Extract the (x, y) coordinate from the center of the cell holding the provided text.  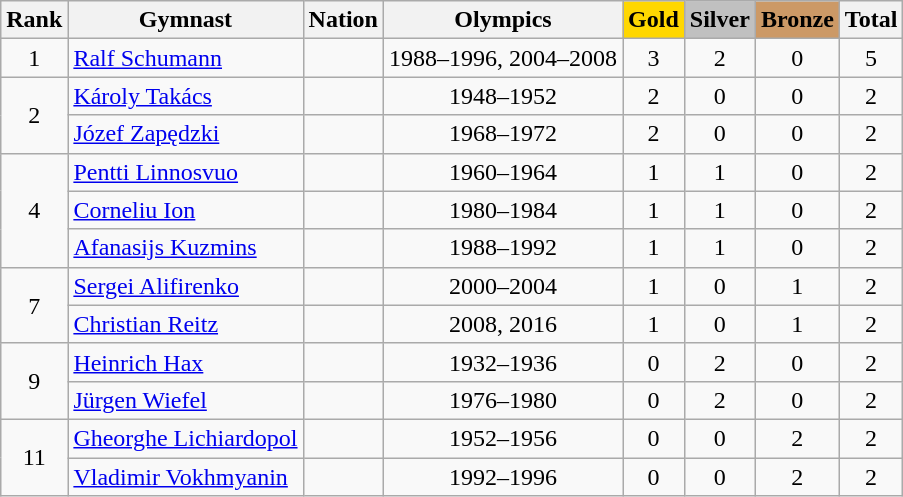
1960–1964 (502, 172)
9 (34, 381)
1948–1952 (502, 96)
Vladimir Vokhmyanin (186, 477)
1976–1980 (502, 400)
1988–1996, 2004–2008 (502, 58)
Károly Takács (186, 96)
Bronze (797, 20)
1968–1972 (502, 134)
Christian Reitz (186, 324)
1980–1984 (502, 210)
2000–2004 (502, 286)
Jürgen Wiefel (186, 400)
7 (34, 305)
Total (871, 20)
Sergei Alifirenko (186, 286)
5 (871, 58)
Gymnast (186, 20)
1952–1956 (502, 438)
Gheorghe Lichiardopol (186, 438)
Corneliu Ion (186, 210)
Józef Zapędzki (186, 134)
1932–1936 (502, 362)
3 (654, 58)
1992–1996 (502, 477)
Heinrich Hax (186, 362)
Gold (654, 20)
Pentti Linnosvuo (186, 172)
4 (34, 210)
Nation (343, 20)
Olympics (502, 20)
Afanasijs Kuzmins (186, 248)
11 (34, 457)
Silver (720, 20)
Rank (34, 20)
1988–1992 (502, 248)
2008, 2016 (502, 324)
Ralf Schumann (186, 58)
